Find where the given text appears and provide that cell's center as [x, y] coordinate. 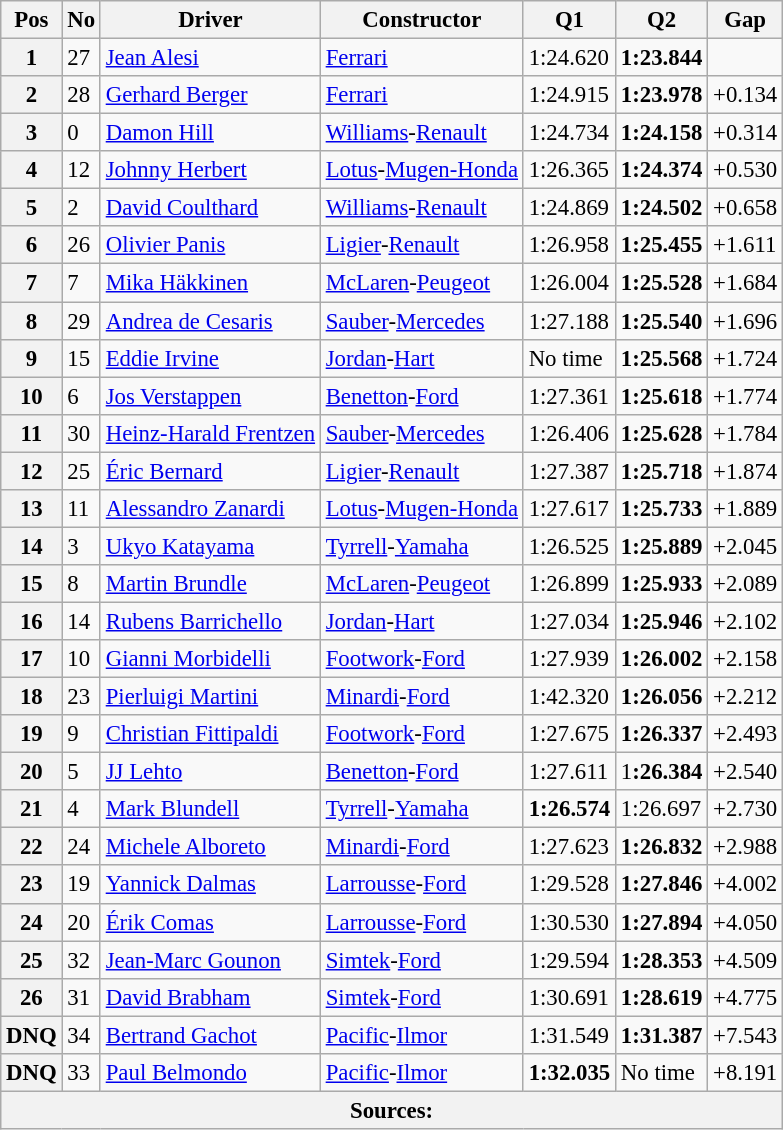
1:26.958 [569, 245]
+0.314 [746, 133]
Yannick Dalmas [210, 885]
1:26.574 [569, 809]
29 [81, 321]
1:25.540 [662, 321]
1:28.353 [662, 960]
Constructor [422, 20]
1:26.525 [569, 546]
Rubens Barrichello [210, 621]
1:25.455 [662, 245]
1:27.894 [662, 922]
1:25.718 [662, 471]
1:29.528 [569, 885]
1:27.188 [569, 321]
1:27.034 [569, 621]
1 [32, 58]
1:31.549 [569, 1035]
1:28.619 [662, 997]
1:27.611 [569, 772]
1:24.374 [662, 170]
21 [32, 809]
+2.089 [746, 584]
+1.611 [746, 245]
Gianni Morbidelli [210, 659]
1:42.320 [569, 697]
+1.784 [746, 433]
+2.212 [746, 697]
+0.530 [746, 170]
1:26.004 [569, 283]
1:26.406 [569, 433]
David Coulthard [210, 208]
1:27.361 [569, 396]
Alessandro Zanardi [210, 509]
JJ Lehto [210, 772]
1:25.733 [662, 509]
1:24.620 [569, 58]
1:31.387 [662, 1035]
Johnny Herbert [210, 170]
1:26.832 [662, 847]
Damon Hill [210, 133]
33 [81, 1073]
Eddie Irvine [210, 358]
+8.191 [746, 1073]
+2.730 [746, 809]
Éric Bernard [210, 471]
1:25.568 [662, 358]
+2.102 [746, 621]
+2.540 [746, 772]
1:26.337 [662, 734]
1:26.899 [569, 584]
1:24.734 [569, 133]
+2.493 [746, 734]
1:26.002 [662, 659]
27 [81, 58]
Gerhard Berger [210, 95]
Ukyo Katayama [210, 546]
1:26.365 [569, 170]
Mika Häkkinen [210, 283]
Q2 [662, 20]
Q1 [569, 20]
1:23.978 [662, 95]
1:25.946 [662, 621]
1:25.933 [662, 584]
34 [81, 1035]
Bertrand Gachot [210, 1035]
Pierluigi Martini [210, 697]
1:27.939 [569, 659]
0 [81, 133]
1:26.056 [662, 697]
+1.696 [746, 321]
1:23.844 [662, 58]
1:25.618 [662, 396]
Paul Belmondo [210, 1073]
1:26.697 [662, 809]
+0.658 [746, 208]
+2.988 [746, 847]
28 [81, 95]
17 [32, 659]
+1.774 [746, 396]
Sources: [392, 1110]
1:32.035 [569, 1073]
1:24.158 [662, 133]
+4.050 [746, 922]
31 [81, 997]
1:24.869 [569, 208]
Jean-Marc Gounon [210, 960]
Gap [746, 20]
Jean Alesi [210, 58]
+4.509 [746, 960]
+4.775 [746, 997]
1:25.628 [662, 433]
1:26.384 [662, 772]
1:27.617 [569, 509]
+1.889 [746, 509]
1:25.889 [662, 546]
18 [32, 697]
22 [32, 847]
1:25.528 [662, 283]
Olivier Panis [210, 245]
30 [81, 433]
+1.874 [746, 471]
Mark Blundell [210, 809]
1:24.915 [569, 95]
1:30.691 [569, 997]
1:30.530 [569, 922]
+2.045 [746, 546]
Christian Fittipaldi [210, 734]
+0.134 [746, 95]
1:24.502 [662, 208]
16 [32, 621]
1:27.387 [569, 471]
+4.002 [746, 885]
Martin Brundle [210, 584]
Jos Verstappen [210, 396]
Pos [32, 20]
Driver [210, 20]
+2.158 [746, 659]
1:29.594 [569, 960]
1:27.623 [569, 847]
Érik Comas [210, 922]
13 [32, 509]
1:27.675 [569, 734]
No [81, 20]
Michele Alboreto [210, 847]
+7.543 [746, 1035]
Heinz-Harald Frentzen [210, 433]
David Brabham [210, 997]
1:27.846 [662, 885]
32 [81, 960]
+1.684 [746, 283]
Andrea de Cesaris [210, 321]
+1.724 [746, 358]
